Identify which cell holds the provided text, then report its [X, Y] central coordinate. 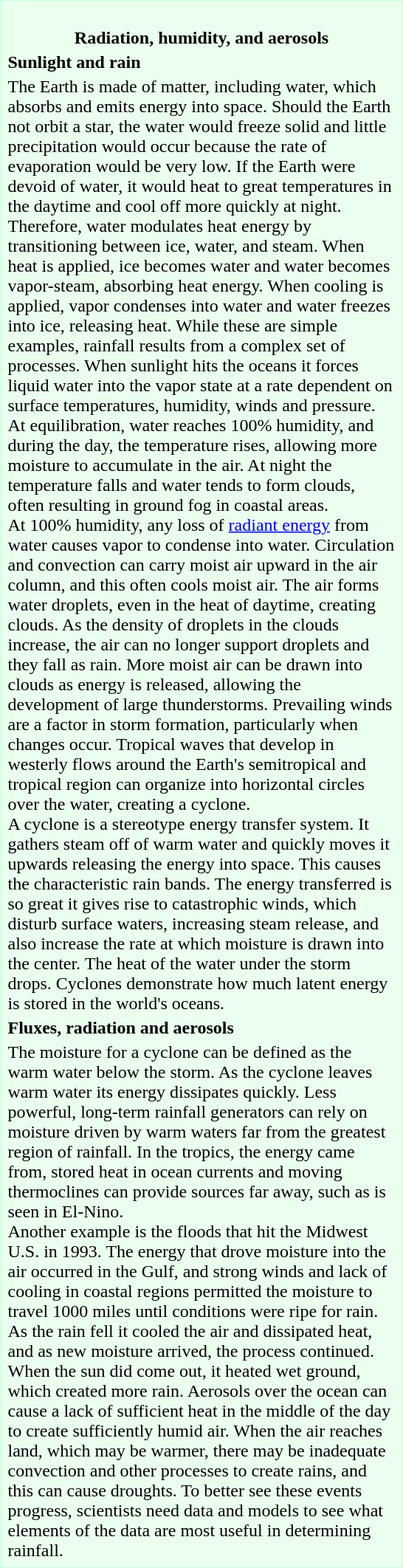
Fluxes, radiation and aerosols [201, 1028]
Sunlight and rain [201, 62]
Radiation, humidity, and aerosols [201, 38]
